For the text-containing cell, return its midpoint in [x, y] coordinate format. 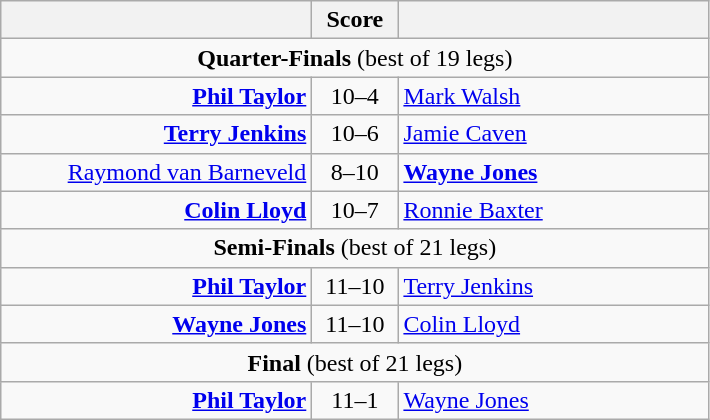
Semi-Finals (best of 21 legs) [355, 248]
Jamie Caven [554, 134]
11–1 [355, 400]
10–7 [355, 210]
Ronnie Baxter [554, 210]
Quarter-Finals (best of 19 legs) [355, 58]
8–10 [355, 172]
Raymond van Barneveld [156, 172]
10–6 [355, 134]
Score [355, 20]
Final (best of 21 legs) [355, 362]
Mark Walsh [554, 96]
10–4 [355, 96]
